Locate the cell with the specified text and output its [x, y] center coordinate. 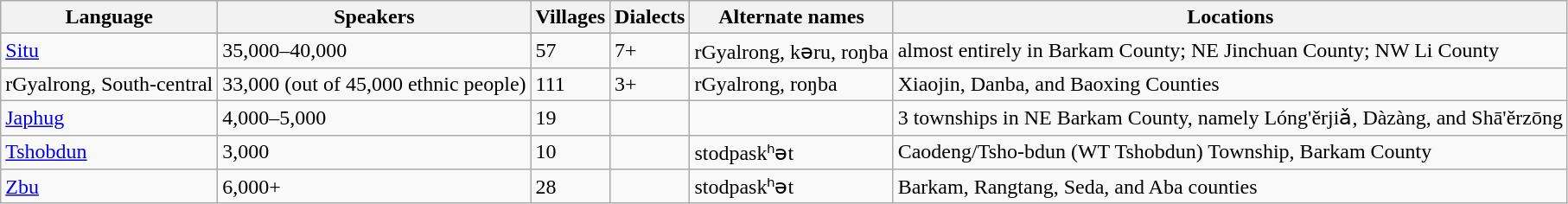
Zbu [109, 187]
Caodeng/Tsho-bdun (WT Tshobdun) Township, Barkam County [1230, 152]
3 townships in NE Barkam County, namely Lóng'ěrjiǎ, Dàzàng, and Shā'ěrzōng [1230, 118]
28 [570, 187]
Xiaojin, Danba, and Baoxing Counties [1230, 84]
Dialects [650, 17]
Tshobdun [109, 152]
rGyalrong, roŋba [792, 84]
6,000+ [374, 187]
Alternate names [792, 17]
3,000 [374, 152]
10 [570, 152]
33,000 (out of 45,000 ethnic people) [374, 84]
rGyalrong, kəru, roŋba [792, 51]
Barkam, Rangtang, Seda, and Aba counties [1230, 187]
rGyalrong, South-central [109, 84]
111 [570, 84]
19 [570, 118]
Language [109, 17]
4,000–5,000 [374, 118]
almost entirely in Barkam County; NE Jinchuan County; NW Li County [1230, 51]
Speakers [374, 17]
7+ [650, 51]
57 [570, 51]
Villages [570, 17]
3+ [650, 84]
Japhug [109, 118]
Situ [109, 51]
35,000–40,000 [374, 51]
Locations [1230, 17]
